Search for the cell housing the specified text and yield its [x, y] center coordinate. 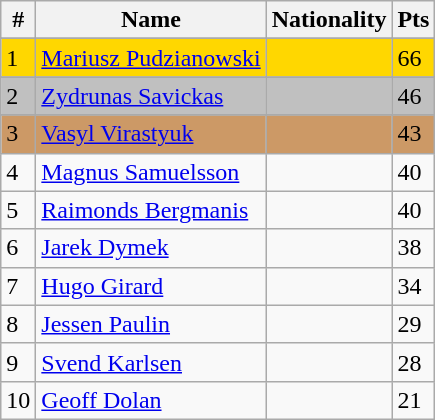
Geoff Dolan [151, 400]
Name [151, 20]
Jarek Dymek [151, 248]
66 [414, 58]
Pts [414, 20]
Nationality [329, 20]
Vasyl Virastyuk [151, 134]
4 [18, 172]
2 [18, 96]
5 [18, 210]
28 [414, 362]
38 [414, 248]
8 [18, 324]
3 [18, 134]
Zydrunas Savickas [151, 96]
Jessen Paulin [151, 324]
Svend Karlsen [151, 362]
Mariusz Pudzianowski [151, 58]
6 [18, 248]
Hugo Girard [151, 286]
Raimonds Bergmanis [151, 210]
10 [18, 400]
46 [414, 96]
Magnus Samuelsson [151, 172]
29 [414, 324]
# [18, 20]
43 [414, 134]
34 [414, 286]
7 [18, 286]
1 [18, 58]
9 [18, 362]
21 [414, 400]
